Capture the cell that displays the provided text and extract its (X, Y) central coordinate. 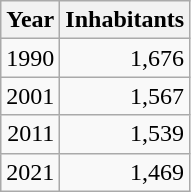
Inhabitants (125, 20)
1,567 (125, 96)
1,469 (125, 172)
2011 (30, 134)
1990 (30, 58)
Year (30, 20)
1,539 (125, 134)
2021 (30, 172)
2001 (30, 96)
1,676 (125, 58)
